Provide the (X, Y) coordinate of the cell's center where the given text is located.  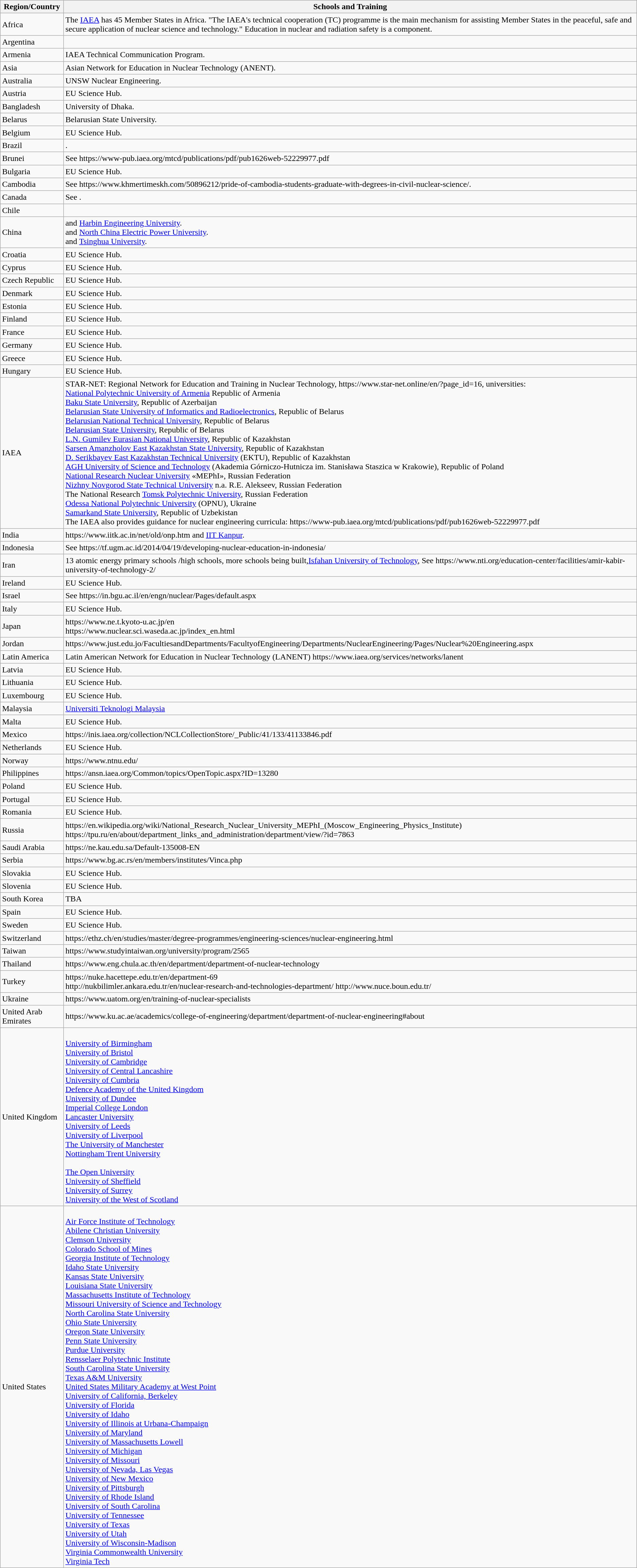
Belarus (32, 119)
Ukraine (32, 999)
Canada (32, 197)
Norway (32, 761)
Russia (32, 830)
See https://in.bgu.ac.il/en/engn/nuclear/Pages/default.aspx (350, 596)
See https://tf.ugm.ac.id/2014/04/19/developing-nuclear-education-in-indonesia/ (350, 548)
Netherlands (32, 747)
Portugal (32, 799)
Iran (32, 566)
Saudi Arabia (32, 847)
Belgium (32, 132)
TBA (350, 899)
Israel (32, 596)
Italy (32, 609)
https://www.studyintaiwan.org/university/program/2565 (350, 951)
. (350, 145)
Sweden (32, 925)
Poland (32, 786)
Turkey (32, 981)
Chile (32, 210)
UNSW Nuclear Engineering. (350, 81)
South Korea (32, 899)
Bulgaria (32, 171)
Slovakia (32, 873)
and Harbin Engineering University. and North China Electric Power University. and Tsinghua University. (350, 232)
Armenia (32, 55)
https://inis.iaea.org/collection/NCLCollectionStore/_Public/41/133/41133846.pdf (350, 734)
China (32, 232)
Indonesia (32, 548)
https://www.just.edu.jo/FacultiesandDepartments/FacultyofEngineering/Departments/NuclearEngineering/Pages/Nuclear%20Engineering.aspx (350, 644)
See . (350, 197)
Latin America (32, 657)
Thailand (32, 964)
Asia (32, 68)
Greece (32, 358)
https://ne.kau.edu.sa/Default-135008-EN (350, 847)
Africa (32, 24)
See https://www-pub.iaea.org/mtcd/publications/pdf/pub1626web-52229977.pdf (350, 158)
Universiti Teknologi Malaysia (350, 708)
Cyprus (32, 267)
Germany (32, 345)
Serbia (32, 860)
https://www.ne.t.kyoto-u.ac.jp/enhttps://www.nuclear.sci.waseda.ac.jp/index_en.html (350, 626)
https://www.bg.ac.rs/en/members/institutes/Vinca.php (350, 860)
IAEA (32, 453)
Malta (32, 721)
Cambodia (32, 184)
Denmark (32, 293)
India (32, 535)
University of Dhaka. (350, 107)
Latin American Network for Education in Nuclear Technology (LANENT) https://www.iaea.org/services/networks/lanent (350, 657)
Estonia (32, 306)
Latvia (32, 670)
Finland (32, 319)
Spain (32, 912)
Region/Country (32, 7)
https://www.iitk.ac.in/net/old/onp.htm and IIT Kanpur. (350, 535)
Belarusian State University. (350, 119)
See https://www.khmertimeskh.com/50896212/pride-of-cambodia-students-graduate-with-degrees-in-civil-nuclear-science/. (350, 184)
Asian Network for Education in Nuclear Technology (ANENT). (350, 68)
Taiwan (32, 951)
https://www.ku.ac.ae/academics/college-of-engineering/department/department-of-nuclear-engineering#about (350, 1017)
Ireland (32, 583)
United Kingdom (32, 1117)
Bangladesh (32, 107)
Luxembourg (32, 696)
https://ethz.ch/en/studies/master/degree-programmes/engineering-sciences/nuclear-engineering.html (350, 938)
Australia (32, 81)
Brunei (32, 158)
Schools and Training (350, 7)
United Arab Emirates (32, 1017)
Romania (32, 812)
Hungary (32, 371)
Brazil (32, 145)
https://www.eng.chula.ac.th/en/department/department-of-nuclear-technology (350, 964)
Croatia (32, 255)
United States (32, 1387)
Malaysia (32, 708)
Japan (32, 626)
Lithuania (32, 683)
https://www.ntnu.edu/ (350, 761)
Mexico (32, 734)
https://ansn.iaea.org/Common/topics/OpenTopic.aspx?ID=13280 (350, 773)
France (32, 332)
https://www.uatom.org/en/training-of-nuclear-specialists (350, 999)
Austria (32, 94)
Switzerland (32, 938)
Philippines (32, 773)
Slovenia (32, 886)
Argentina (32, 42)
IAEA Technical Communication Program. (350, 55)
Jordan (32, 644)
Czech Republic (32, 280)
